Search for the cell housing the specified text and yield its [X, Y] center coordinate. 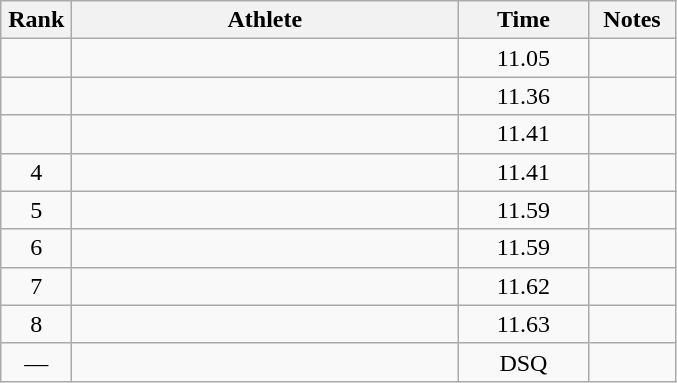
6 [36, 248]
Rank [36, 20]
4 [36, 172]
11.62 [524, 286]
DSQ [524, 362]
— [36, 362]
11.63 [524, 324]
Time [524, 20]
11.36 [524, 96]
7 [36, 286]
5 [36, 210]
8 [36, 324]
Notes [632, 20]
Athlete [265, 20]
11.05 [524, 58]
